Detect which cell encompasses the target text, then output its [x, y] center coordinate. 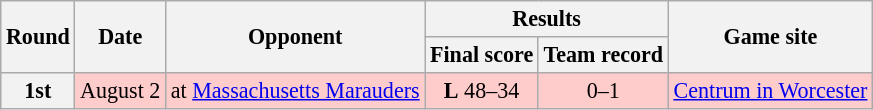
Final score [482, 54]
1st [38, 90]
L 48–34 [482, 90]
Round [38, 36]
Team record [603, 54]
August 2 [120, 90]
Results [546, 18]
at Massachusetts Marauders [296, 90]
Opponent [296, 36]
Game site [770, 36]
Date [120, 36]
Centrum in Worcester [770, 90]
0–1 [603, 90]
